Return the [X, Y] coordinate for the center point of the cell that contains the specified text.  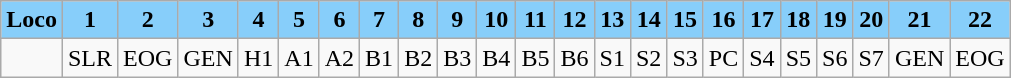
B1 [380, 58]
A2 [339, 58]
19 [835, 20]
17 [762, 20]
16 [723, 20]
18 [798, 20]
15 [685, 20]
SLR [90, 58]
2 [148, 20]
3 [208, 20]
S4 [762, 58]
4 [258, 20]
S2 [648, 58]
5 [299, 20]
21 [919, 20]
S1 [612, 58]
A1 [299, 58]
6 [339, 20]
B3 [458, 58]
10 [496, 20]
7 [380, 20]
B4 [496, 58]
S7 [871, 58]
PC [723, 58]
S3 [685, 58]
14 [648, 20]
12 [574, 20]
8 [418, 20]
S5 [798, 58]
B6 [574, 58]
B5 [536, 58]
Loco [32, 20]
H1 [258, 58]
9 [458, 20]
13 [612, 20]
22 [980, 20]
20 [871, 20]
S6 [835, 58]
11 [536, 20]
1 [90, 20]
B2 [418, 58]
